Identify which cell holds the provided text, then report its [X, Y] central coordinate. 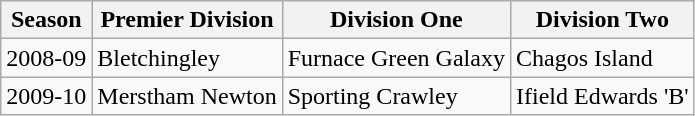
Bletchingley [187, 58]
Furnace Green Galaxy [396, 58]
2008-09 [46, 58]
Ifield Edwards 'B' [602, 96]
Division One [396, 20]
Sporting Crawley [396, 96]
Chagos Island [602, 58]
Merstham Newton [187, 96]
Season [46, 20]
Division Two [602, 20]
2009-10 [46, 96]
Premier Division [187, 20]
